Scan for the cell matching the given text and deliver its (x, y) coordinate at center. 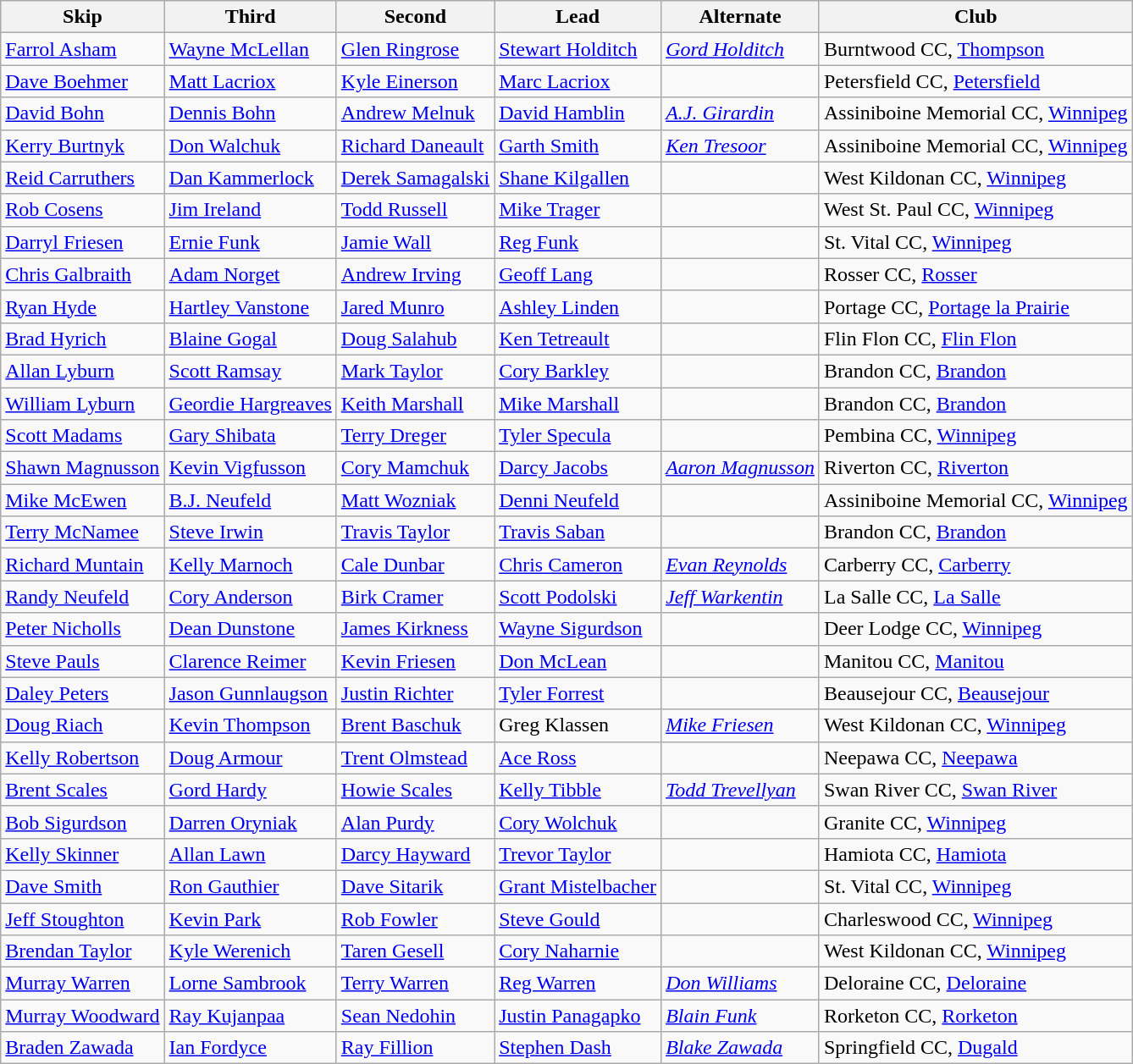
Andrew Irving (415, 274)
Ian Fordyce (251, 1048)
Burntwood CC, Thompson (975, 49)
Carberry CC, Carberry (975, 565)
Cory Anderson (251, 597)
Kevin Vigfusson (251, 468)
Travis Taylor (415, 532)
Chris Cameron (578, 565)
Springfield CC, Dugald (975, 1048)
Trent Olmstead (415, 758)
Kevin Thompson (251, 725)
Cory Barkley (578, 371)
Mike McEwen (83, 500)
Sean Nedohin (415, 1016)
Darryl Friesen (83, 242)
Darcy Hayward (415, 854)
Club (975, 17)
La Salle CC, La Salle (975, 597)
Peter Nicholls (83, 629)
William Lyburn (83, 404)
Jamie Wall (415, 242)
Kelly Skinner (83, 854)
Cory Wolchuk (578, 822)
Alan Purdy (415, 822)
Richard Daneault (415, 146)
Charleswood CC, Winnipeg (975, 918)
Murray Woodward (83, 1016)
Todd Russell (415, 210)
Petersfield CC, Petersfield (975, 81)
Wayne Sigurdson (578, 629)
Dave Boehmer (83, 81)
Mark Taylor (415, 371)
Ryan Hyde (83, 306)
Kerry Burtnyk (83, 146)
Kelly Tibble (578, 790)
Travis Saban (578, 532)
Scott Ramsay (251, 371)
Third (251, 17)
Hamiota CC, Hamiota (975, 854)
Mike Friesen (740, 725)
Rosser CC, Rosser (975, 274)
David Hamblin (578, 113)
Brad Hyrich (83, 339)
Dave Smith (83, 886)
Dan Kammerlock (251, 178)
Manitou CC, Manitou (975, 661)
Keith Marshall (415, 404)
Dean Dunstone (251, 629)
Kelly Marnoch (251, 565)
Geoff Lang (578, 274)
Doug Riach (83, 725)
Jeff Stoughton (83, 918)
Doug Armour (251, 758)
Reg Warren (578, 984)
Rob Cosens (83, 210)
Brent Baschuk (415, 725)
Reg Funk (578, 242)
Rorketon CC, Rorketon (975, 1016)
Blaine Gogal (251, 339)
Lead (578, 17)
Darren Oryniak (251, 822)
Jason Gunnlaugson (251, 693)
Kelly Robertson (83, 758)
Brendan Taylor (83, 951)
James Kirkness (415, 629)
Dennis Bohn (251, 113)
Alternate (740, 17)
Cale Dunbar (415, 565)
Scott Podolski (578, 597)
Lorne Sambrook (251, 984)
Gord Holditch (740, 49)
Aaron Magnusson (740, 468)
Garth Smith (578, 146)
Riverton CC, Riverton (975, 468)
Kevin Park (251, 918)
Don Walchuk (251, 146)
Todd Trevellyan (740, 790)
Wayne McLellan (251, 49)
Portage CC, Portage la Prairie (975, 306)
Denni Neufeld (578, 500)
Murray Warren (83, 984)
Terry McNamee (83, 532)
Second (415, 17)
Matt Wozniak (415, 500)
Swan River CC, Swan River (975, 790)
Stewart Holditch (578, 49)
Ernie Funk (251, 242)
Allan Lawn (251, 854)
Mike Marshall (578, 404)
Adam Norget (251, 274)
Jeff Warkentin (740, 597)
Justin Richter (415, 693)
Justin Panagapko (578, 1016)
Ashley Linden (578, 306)
Blake Zawada (740, 1048)
Tyler Forrest (578, 693)
Kevin Friesen (415, 661)
Deloraine CC, Deloraine (975, 984)
Howie Scales (415, 790)
Greg Klassen (578, 725)
Bob Sigurdson (83, 822)
Kyle Werenich (251, 951)
Terry Warren (415, 984)
Trevor Taylor (578, 854)
Andrew Melnuk (415, 113)
Scott Madams (83, 436)
Neepawa CC, Neepawa (975, 758)
Braden Zawada (83, 1048)
Allan Lyburn (83, 371)
Evan Reynolds (740, 565)
Ray Fillion (415, 1048)
Clarence Reimer (251, 661)
Granite CC, Winnipeg (975, 822)
Steve Irwin (251, 532)
Rob Fowler (415, 918)
Cory Mamchuk (415, 468)
Darcy Jacobs (578, 468)
Shane Kilgallen (578, 178)
Glen Ringrose (415, 49)
Gord Hardy (251, 790)
David Bohn (83, 113)
Ray Kujanpaa (251, 1016)
Steve Pauls (83, 661)
Ken Tresoor (740, 146)
Gary Shibata (251, 436)
B.J. Neufeld (251, 500)
Randy Neufeld (83, 597)
Hartley Vanstone (251, 306)
Shawn Magnusson (83, 468)
Doug Salahub (415, 339)
Brent Scales (83, 790)
Cory Naharnie (578, 951)
Don McLean (578, 661)
Jared Munro (415, 306)
Ken Tetreault (578, 339)
Mike Trager (578, 210)
West St. Paul CC, Winnipeg (975, 210)
Geordie Hargreaves (251, 404)
Tyler Specula (578, 436)
Birk Cramer (415, 597)
Pembina CC, Winnipeg (975, 436)
Dave Sitarik (415, 886)
Derek Samagalski (415, 178)
Farrol Asham (83, 49)
Deer Lodge CC, Winnipeg (975, 629)
Matt Lacriox (251, 81)
Flin Flon CC, Flin Flon (975, 339)
Ron Gauthier (251, 886)
Richard Muntain (83, 565)
Grant Mistelbacher (578, 886)
A.J. Girardin (740, 113)
Ace Ross (578, 758)
Chris Galbraith (83, 274)
Blain Funk (740, 1016)
Don Williams (740, 984)
Beausejour CC, Beausejour (975, 693)
Marc Lacriox (578, 81)
Kyle Einerson (415, 81)
Reid Carruthers (83, 178)
Daley Peters (83, 693)
Stephen Dash (578, 1048)
Jim Ireland (251, 210)
Taren Gesell (415, 951)
Skip (83, 17)
Steve Gould (578, 918)
Terry Dreger (415, 436)
